Determine the [X, Y] coordinate at the center of the cell enclosing the given text.  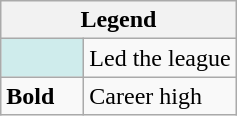
Bold [42, 96]
Legend [118, 20]
Led the league [160, 58]
Career high [160, 96]
